Extract the (x, y) coordinate from the center of the cell holding the provided text.  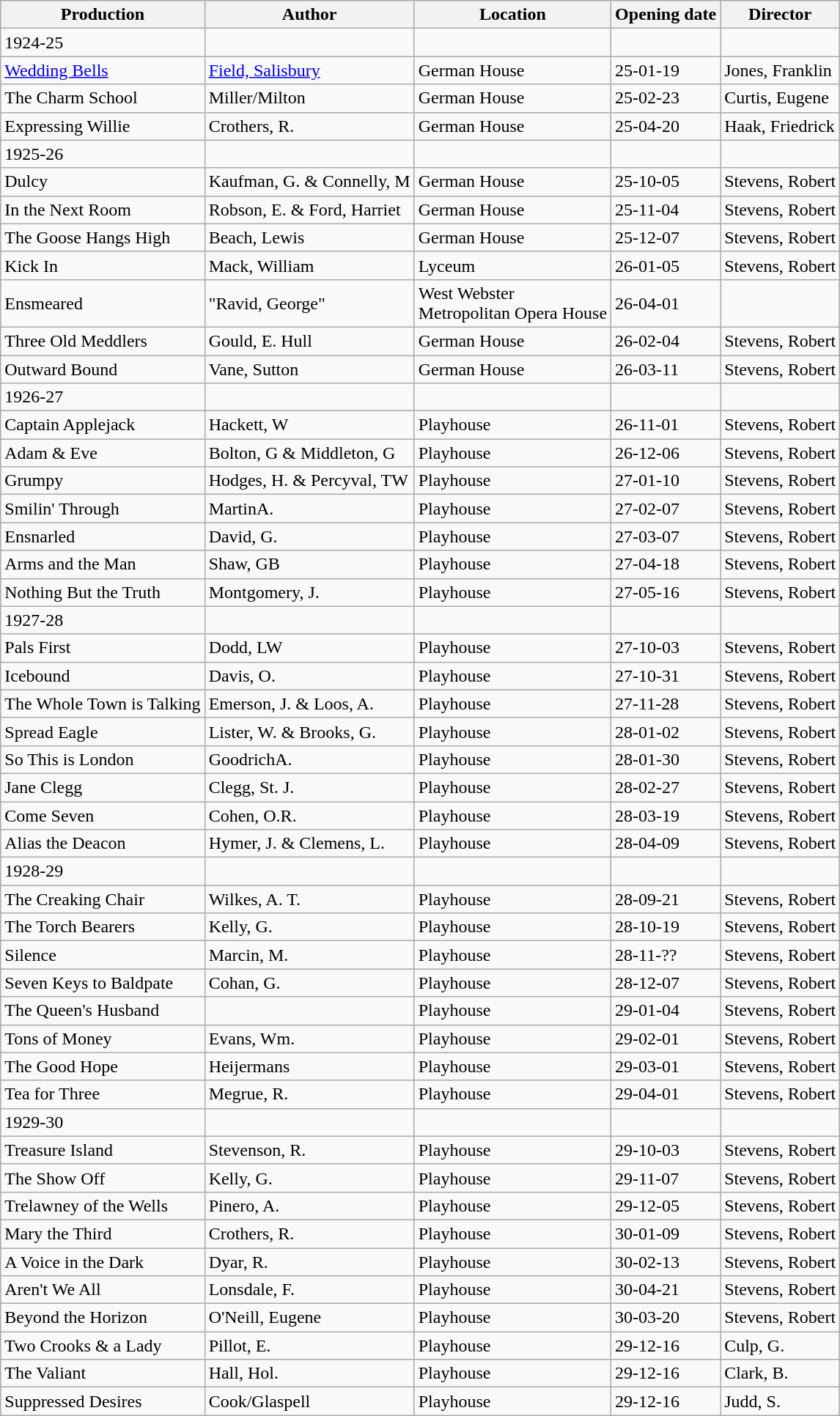
Beach, Lewis (309, 237)
Gould, E. Hull (309, 341)
Suppressed Desires (103, 1401)
Alias the Deacon (103, 844)
Heijermans (309, 1066)
Beyond the Horizon (103, 1318)
25-12-07 (666, 237)
The Torch Bearers (103, 927)
Field, Salisbury (309, 70)
1924-25 (103, 43)
Miller/Milton (309, 98)
Seven Keys to Baldpate (103, 983)
Megrue, R. (309, 1094)
25-02-23 (666, 98)
Ensmeared (103, 303)
27-03-07 (666, 536)
28-09-21 (666, 899)
Nothing But the Truth (103, 592)
Culp, G. (780, 1346)
Clark, B. (780, 1373)
27-10-03 (666, 648)
The Queen's Husband (103, 1011)
Production (103, 15)
Evans, Wm. (309, 1039)
Dyar, R. (309, 1261)
Hymer, J. & Clemens, L. (309, 844)
Davis, O. (309, 676)
27-10-31 (666, 676)
30-01-09 (666, 1234)
1928-29 (103, 871)
Two Crooks & a Lady (103, 1346)
Captain Applejack (103, 425)
26-04-01 (666, 303)
Jane Clegg (103, 787)
Trelawney of the Wells (103, 1206)
Mary the Third (103, 1234)
David, G. (309, 536)
Hackett, W (309, 425)
27-04-18 (666, 564)
29-03-01 (666, 1066)
The Creaking Chair (103, 899)
27-02-07 (666, 509)
27-01-10 (666, 481)
O'Neill, Eugene (309, 1318)
The Whole Town is Talking (103, 704)
Arms and the Man (103, 564)
25-04-20 (666, 126)
29-04-01 (666, 1094)
30-02-13 (666, 1261)
Aren't We All (103, 1290)
Grumpy (103, 481)
28-02-27 (666, 787)
Montgomery, J. (309, 592)
The Charm School (103, 98)
West WebsterMetropolitan Opera House (512, 303)
Lyceum (512, 265)
Spread Eagle (103, 731)
26-11-01 (666, 425)
Clegg, St. J. (309, 787)
29-01-04 (666, 1011)
Stevenson, R. (309, 1150)
Hodges, H. & Percyval, TW (309, 481)
Robson, E. & Ford, Harriet (309, 210)
Come Seven (103, 816)
Lonsdale, F. (309, 1290)
MartinA. (309, 509)
"Ravid, George" (309, 303)
Tea for Three (103, 1094)
Dodd, LW (309, 648)
Opening date (666, 15)
The Valiant (103, 1373)
26-01-05 (666, 265)
30-04-21 (666, 1290)
1927-28 (103, 620)
1925-26 (103, 154)
1929-30 (103, 1122)
Pillot, E. (309, 1346)
29-02-01 (666, 1039)
27-05-16 (666, 592)
29-12-05 (666, 1206)
28-04-09 (666, 844)
Vane, Sutton (309, 369)
Cohen, O.R. (309, 816)
Location (512, 15)
Outward Bound (103, 369)
28-03-19 (666, 816)
Wedding Bells (103, 70)
26-03-11 (666, 369)
In the Next Room (103, 210)
Haak, Friedrick (780, 126)
28-01-30 (666, 759)
Curtis, Eugene (780, 98)
Ensnarled (103, 536)
Mack, William (309, 265)
Cook/Glaspell (309, 1401)
Tons of Money (103, 1039)
28-12-07 (666, 983)
Lister, W. & Brooks, G. (309, 731)
Jones, Franklin (780, 70)
Judd, S. (780, 1401)
29-10-03 (666, 1150)
25-11-04 (666, 210)
Pinero, A. (309, 1206)
The Good Hope (103, 1066)
So This is London (103, 759)
Author (309, 15)
27-11-28 (666, 704)
Marcin, M. (309, 955)
The Goose Hangs High (103, 237)
25-01-19 (666, 70)
Hall, Hol. (309, 1373)
26-12-06 (666, 453)
Icebound (103, 676)
28-10-19 (666, 927)
Expressing Willie (103, 126)
28-01-02 (666, 731)
Adam & Eve (103, 453)
Bolton, G & Middleton, G (309, 453)
Kick In (103, 265)
Treasure Island (103, 1150)
25-10-05 (666, 182)
Smilin' Through (103, 509)
Dulcy (103, 182)
Director (780, 15)
Wilkes, A. T. (309, 899)
26-02-04 (666, 341)
1926-27 (103, 397)
Pals First (103, 648)
Silence (103, 955)
Kaufman, G. & Connelly, M (309, 182)
The Show Off (103, 1178)
GoodrichA. (309, 759)
28-11-?? (666, 955)
Cohan, G. (309, 983)
A Voice in the Dark (103, 1261)
29-11-07 (666, 1178)
Shaw, GB (309, 564)
Three Old Meddlers (103, 341)
30-03-20 (666, 1318)
Emerson, J. & Loos, A. (309, 704)
